Scan for the cell matching the given text and deliver its (X, Y) coordinate at center. 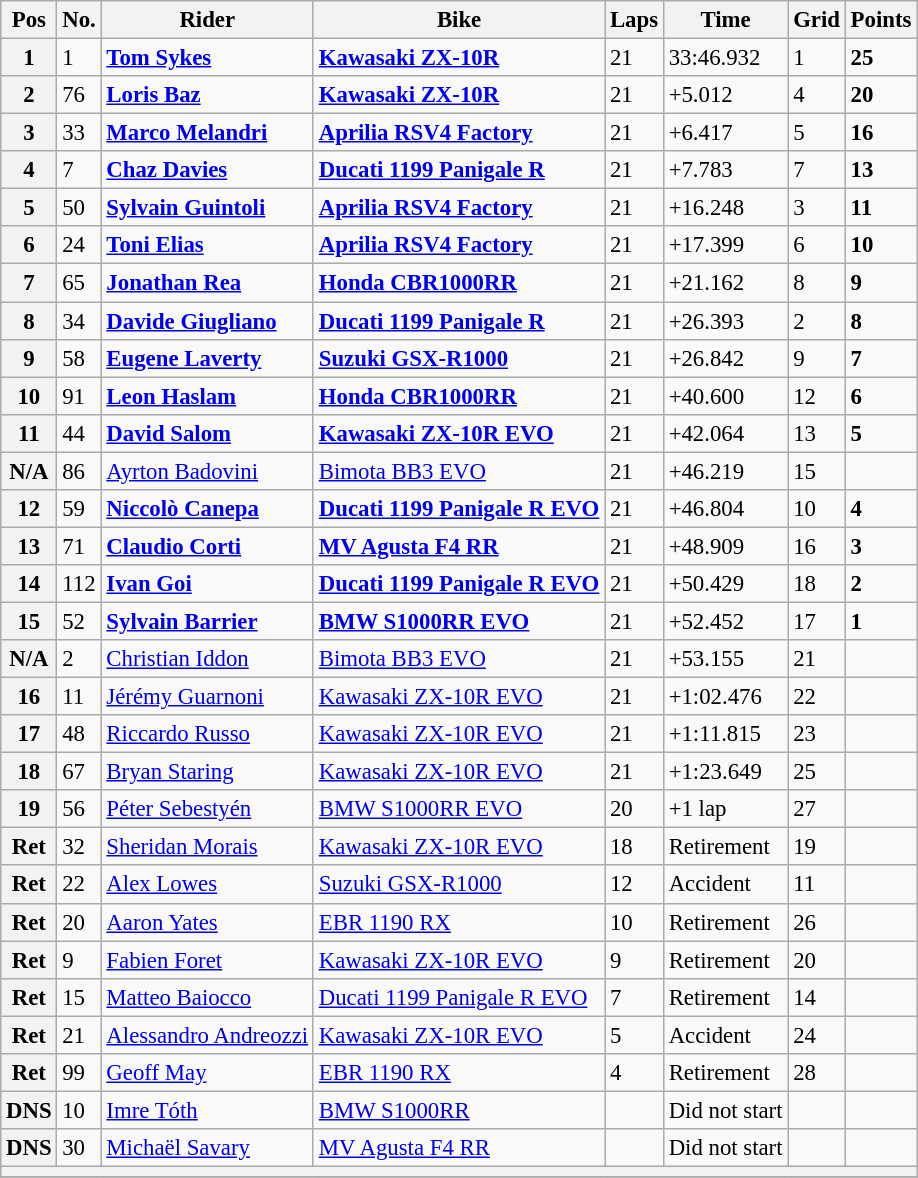
26 (816, 922)
BMW S1000RR (458, 1110)
Grid (816, 20)
Fabien Foret (207, 960)
+40.600 (725, 396)
+26.842 (725, 358)
52 (79, 621)
Marco Melandri (207, 133)
Bryan Staring (207, 772)
65 (79, 283)
67 (79, 772)
58 (79, 358)
Pos (29, 20)
50 (79, 208)
Imre Tóth (207, 1110)
Alex Lowes (207, 885)
56 (79, 809)
33 (79, 133)
Sylvain Barrier (207, 621)
+5.012 (725, 95)
44 (79, 433)
Loris Baz (207, 95)
Alessandro Andreozzi (207, 1035)
+46.804 (725, 509)
Ayrton Badovini (207, 471)
Leon Haslam (207, 396)
76 (79, 95)
Sylvain Guintoli (207, 208)
Points (880, 20)
+1 lap (725, 809)
59 (79, 509)
+7.783 (725, 170)
86 (79, 471)
Aaron Yates (207, 922)
+16.248 (725, 208)
+26.393 (725, 321)
Sheridan Morais (207, 847)
+1:11.815 (725, 734)
Geoff May (207, 1073)
Matteo Baiocco (207, 997)
23 (816, 734)
David Salom (207, 433)
Michaël Savary (207, 1148)
27 (816, 809)
+21.162 (725, 283)
+42.064 (725, 433)
Riccardo Russo (207, 734)
+50.429 (725, 584)
91 (79, 396)
No. (79, 20)
Rider (207, 20)
Bike (458, 20)
33:46.932 (725, 58)
+53.155 (725, 659)
32 (79, 847)
+6.417 (725, 133)
Jérémy Guarnoni (207, 697)
112 (79, 584)
+17.399 (725, 245)
Claudio Corti (207, 546)
+52.452 (725, 621)
Toni Elias (207, 245)
Chaz Davies (207, 170)
+48.909 (725, 546)
Laps (634, 20)
34 (79, 321)
Niccolò Canepa (207, 509)
99 (79, 1073)
Davide Giugliano (207, 321)
Jonathan Rea (207, 283)
Christian Iddon (207, 659)
+1:02.476 (725, 697)
Péter Sebestyén (207, 809)
Ivan Goi (207, 584)
Time (725, 20)
48 (79, 734)
Eugene Laverty (207, 358)
28 (816, 1073)
71 (79, 546)
30 (79, 1148)
+46.219 (725, 471)
+1:23.649 (725, 772)
Tom Sykes (207, 58)
